Provide the [X, Y] coordinate of the cell's center where the given text is located.  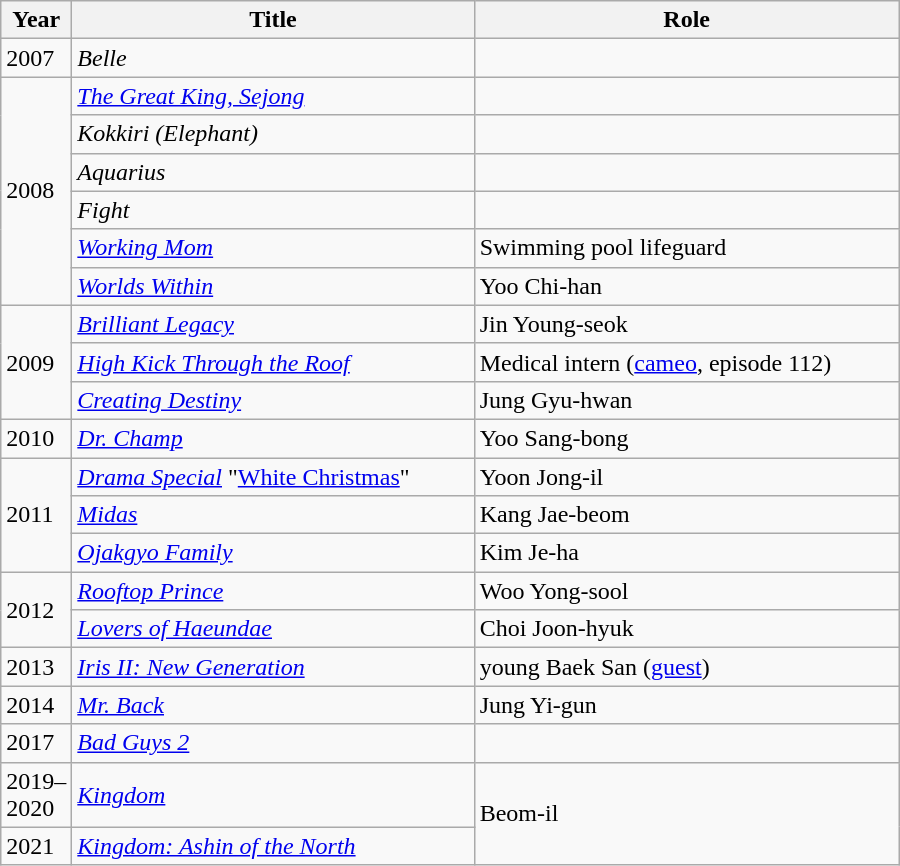
The Great King, Sejong [273, 96]
2021 [36, 846]
Jung Yi-gun [686, 705]
Fight [273, 210]
2019–2020 [36, 794]
Yoon Jong-il [686, 477]
Medical intern (cameo, episode 112) [686, 362]
Drama Special "White Christmas" [273, 477]
Aquarius [273, 172]
Kingdom [273, 794]
2008 [36, 191]
Bad Guys 2 [273, 743]
Kokkiri (Elephant) [273, 134]
Swimming pool lifeguard [686, 248]
2009 [36, 362]
2017 [36, 743]
Creating Destiny [273, 400]
Title [273, 20]
Jung Gyu-hwan [686, 400]
2014 [36, 705]
Worlds Within [273, 286]
Kingdom: Ashin of the North [273, 846]
Yoo Chi-han [686, 286]
2007 [36, 58]
2012 [36, 610]
Year [36, 20]
Iris II: New Generation [273, 667]
Midas [273, 515]
2011 [36, 515]
Mr. Back [273, 705]
Kim Je-ha [686, 553]
Working Mom [273, 248]
High Kick Through the Roof [273, 362]
Brilliant Legacy [273, 324]
Dr. Champ [273, 438]
Yoo Sang-bong [686, 438]
Jin Young-seok [686, 324]
young Baek San (guest) [686, 667]
Role [686, 20]
Woo Yong-sool [686, 591]
2013 [36, 667]
Rooftop Prince [273, 591]
Ojakgyo Family [273, 553]
Choi Joon-hyuk [686, 629]
Kang Jae-beom [686, 515]
Lovers of Haeundae [273, 629]
Beom-il [686, 814]
2010 [36, 438]
Belle [273, 58]
